Locate the cell with the specified text and output its [X, Y] center coordinate. 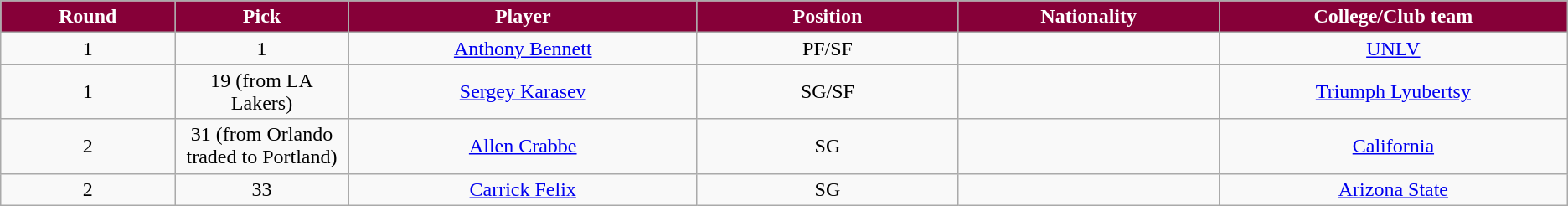
Nationality [1089, 17]
PF/SF [828, 49]
Position [828, 17]
Triumph Lyubertsy [1394, 92]
33 [262, 189]
SG/SF [828, 92]
Carrick Felix [523, 189]
College/Club team [1394, 17]
UNLV [1394, 49]
Arizona State [1394, 189]
California [1394, 146]
31 (from Orlando traded to Portland) [262, 146]
19 (from LA Lakers) [262, 92]
Pick [262, 17]
Anthony Bennett [523, 49]
Sergey Karasev [523, 92]
Round [88, 17]
Allen Crabbe [523, 146]
Player [523, 17]
